Output the (x, y) coordinate of the center of the cell containing the given text.  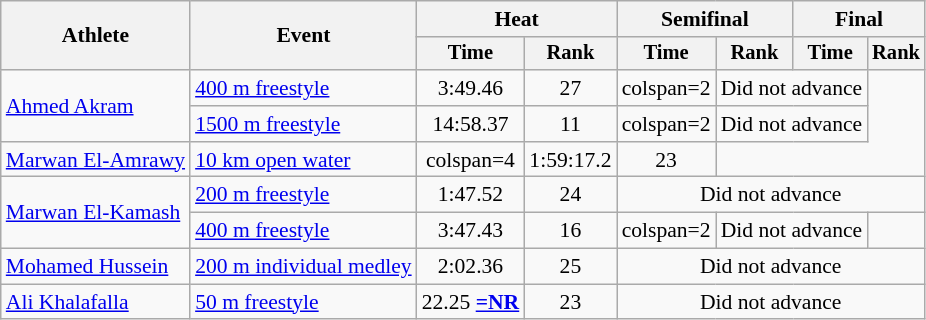
22.25 =NR (471, 302)
11 (570, 124)
14:58.37 (471, 124)
2:02.36 (471, 267)
Final (859, 19)
25 (570, 267)
Mohamed Hussein (96, 267)
Semifinal (706, 19)
Athlete (96, 36)
colspan=4 (471, 160)
1:59:17.2 (570, 160)
1500 m freestyle (304, 124)
200 m individual medley (304, 267)
50 m freestyle (304, 302)
16 (570, 231)
3:47.43 (471, 231)
3:49.46 (471, 88)
Heat (517, 19)
200 m freestyle (304, 195)
Marwan El-Amrawy (96, 160)
1:47.52 (471, 195)
10 km open water (304, 160)
Event (304, 36)
Ahmed Akram (96, 106)
27 (570, 88)
Ali Khalafalla (96, 302)
Marwan El-Kamash (96, 212)
24 (570, 195)
